Detect which cell encompasses the target text, then output its (X, Y) center coordinate. 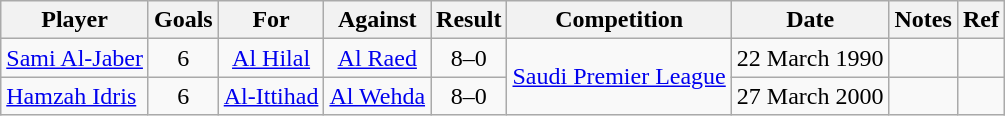
Goals (183, 20)
Saudi Premier League (619, 77)
Ref (980, 20)
Against (378, 20)
Date (810, 20)
22 March 1990 (810, 58)
Hamzah Idris (75, 96)
Result (469, 20)
Sami Al-Jaber (75, 58)
27 March 2000 (810, 96)
Player (75, 20)
Al-Ittihad (271, 96)
Al Raed (378, 58)
Al Wehda (378, 96)
For (271, 20)
Competition (619, 20)
Al Hilal (271, 58)
Notes (923, 20)
